Return the (X, Y) coordinate for the center point of the cell that contains the specified text.  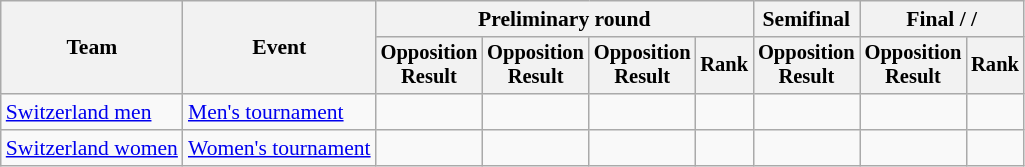
Preliminary round (564, 19)
Women's tournament (280, 148)
Men's tournament (280, 112)
Semifinal (806, 19)
Switzerland men (92, 112)
Final / / (942, 19)
Event (280, 48)
Switzerland women (92, 148)
Team (92, 48)
